For the text-containing cell, return its midpoint in [x, y] coordinate format. 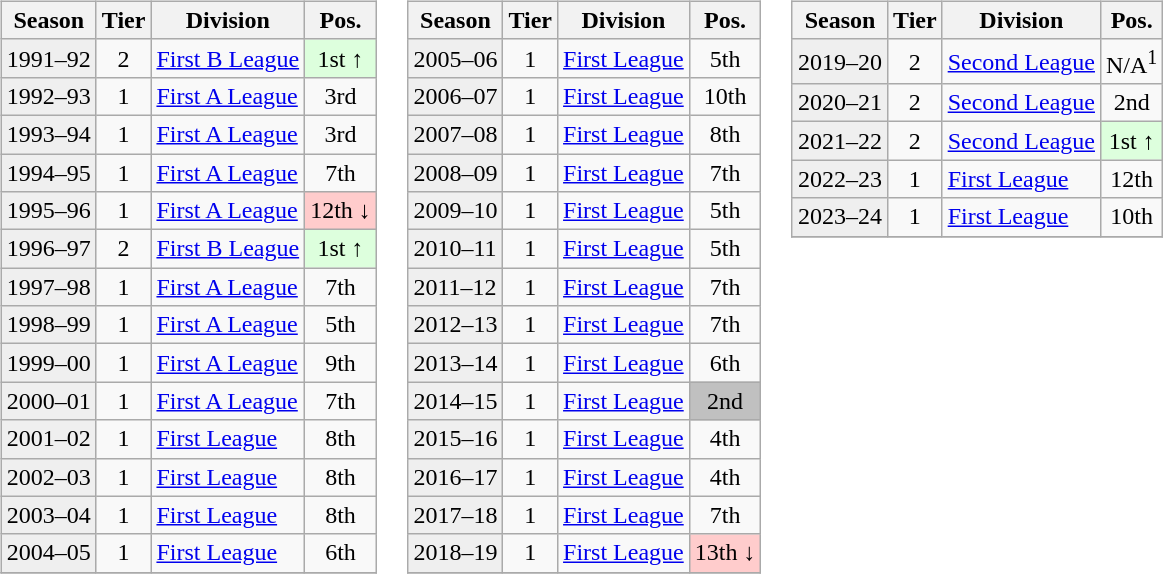
2012–13 [456, 325]
2017–18 [456, 515]
2022–23 [840, 179]
2023–24 [840, 217]
1998–99 [48, 325]
12th ↓ [341, 211]
2009–10 [456, 211]
2000–01 [48, 401]
2001–02 [48, 439]
1991–92 [48, 58]
2020–21 [840, 103]
2018–19 [456, 553]
2013–14 [456, 363]
2008–09 [456, 173]
2014–15 [456, 401]
1996–97 [48, 249]
2007–08 [456, 134]
9th [341, 363]
12th [1131, 179]
2019–20 [840, 62]
2004–05 [48, 553]
1999–00 [48, 363]
2003–04 [48, 515]
1994–95 [48, 173]
2010–11 [456, 249]
2021–22 [840, 141]
2016–17 [456, 477]
1993–94 [48, 134]
N/A1 [1131, 62]
2011–12 [456, 287]
2015–16 [456, 439]
1995–96 [48, 211]
1997–98 [48, 287]
2005–06 [456, 58]
1992–93 [48, 96]
2006–07 [456, 96]
13th ↓ [725, 553]
2002–03 [48, 477]
